Extract the (X, Y) coordinate from the center of the cell holding the provided text.  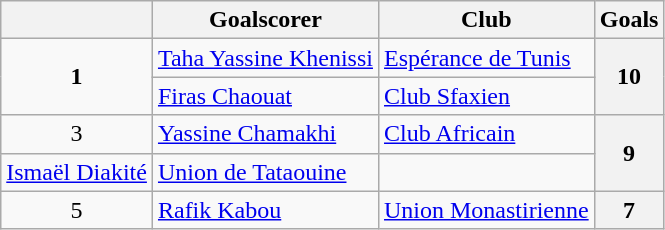
10 (629, 77)
Ismaël Diakité (77, 172)
9 (629, 153)
Club Africain (486, 134)
Goals (629, 20)
Club (486, 20)
Rafik Kabou (265, 210)
3 (77, 134)
1 (77, 77)
5 (77, 210)
7 (629, 210)
Union Monastirienne (486, 210)
Taha Yassine Khenissi (265, 58)
Yassine Chamakhi (265, 134)
Union de Tataouine (265, 172)
Goalscorer (265, 20)
Espérance de Tunis (486, 58)
Firas Chaouat (265, 96)
Club Sfaxien (486, 96)
